Scan for the cell matching the given text and deliver its (x, y) coordinate at center. 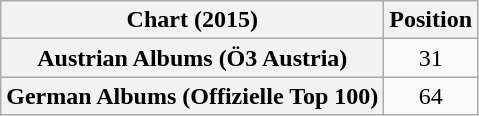
64 (431, 96)
Chart (2015) (192, 20)
Austrian Albums (Ö3 Austria) (192, 58)
31 (431, 58)
German Albums (Offizielle Top 100) (192, 96)
Position (431, 20)
